Detect which cell encompasses the target text, then output its (x, y) center coordinate. 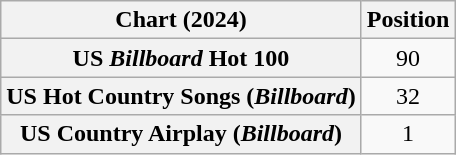
US Country Airplay (Billboard) (181, 134)
90 (408, 58)
Position (408, 20)
32 (408, 96)
US Billboard Hot 100 (181, 58)
Chart (2024) (181, 20)
1 (408, 134)
US Hot Country Songs (Billboard) (181, 96)
